Output the [x, y] coordinate of the center of the cell containing the given text.  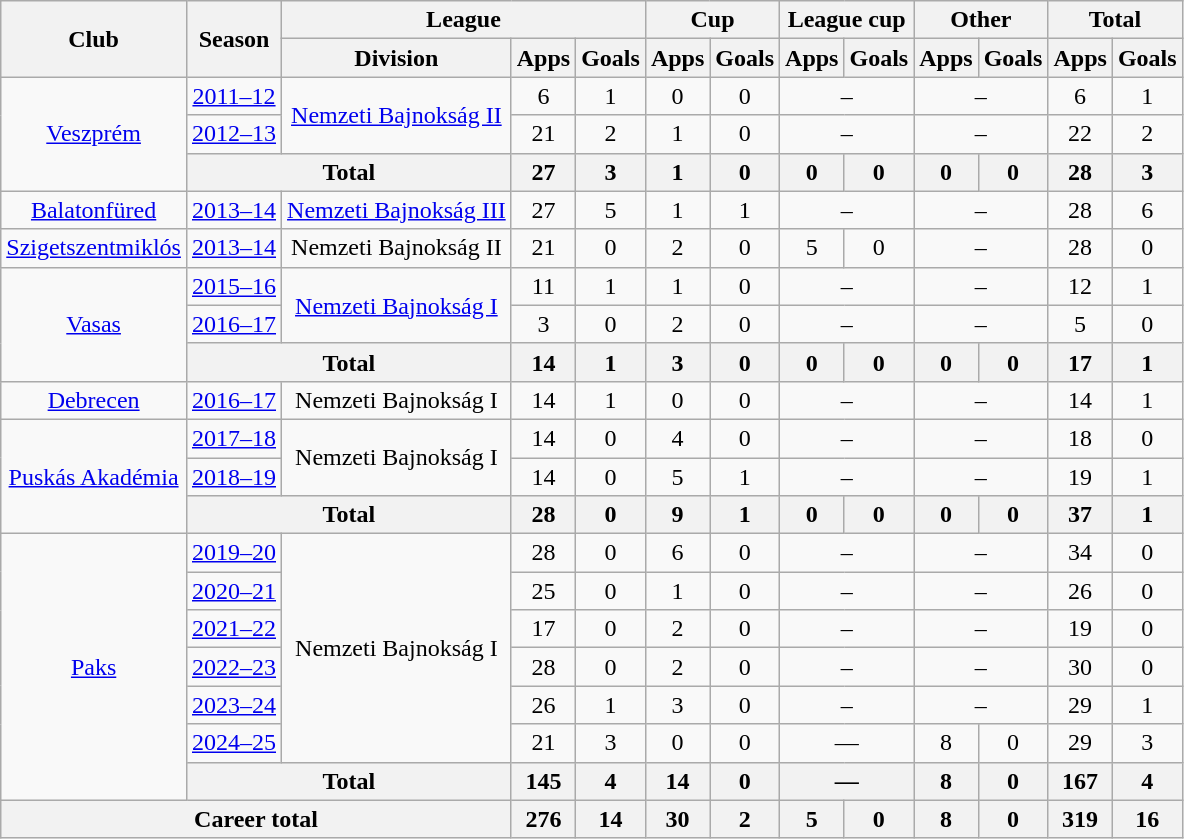
22 [1080, 134]
25 [543, 591]
2021–22 [234, 629]
2015–16 [234, 286]
Debrecen [94, 400]
18 [1080, 438]
2020–21 [234, 591]
League cup [847, 20]
Nemzeti Bajnokság III [397, 210]
2012–13 [234, 134]
Career total [256, 819]
Puskás Akadémia [94, 476]
276 [543, 819]
37 [1080, 515]
145 [543, 781]
Balatonfüred [94, 210]
11 [543, 286]
2017–18 [234, 438]
Szigetszentmiklós [94, 248]
Club [94, 39]
Other [981, 20]
9 [677, 515]
League [464, 20]
Season [234, 39]
12 [1080, 286]
2019–20 [234, 553]
2023–24 [234, 705]
Cup [712, 20]
2011–12 [234, 96]
Division [397, 58]
319 [1080, 819]
Vasas [94, 324]
34 [1080, 553]
Paks [94, 667]
167 [1080, 781]
Veszprém [94, 134]
2024–25 [234, 743]
2018–19 [234, 477]
16 [1147, 819]
2022–23 [234, 667]
